For the text-containing cell, return its midpoint in [x, y] coordinate format. 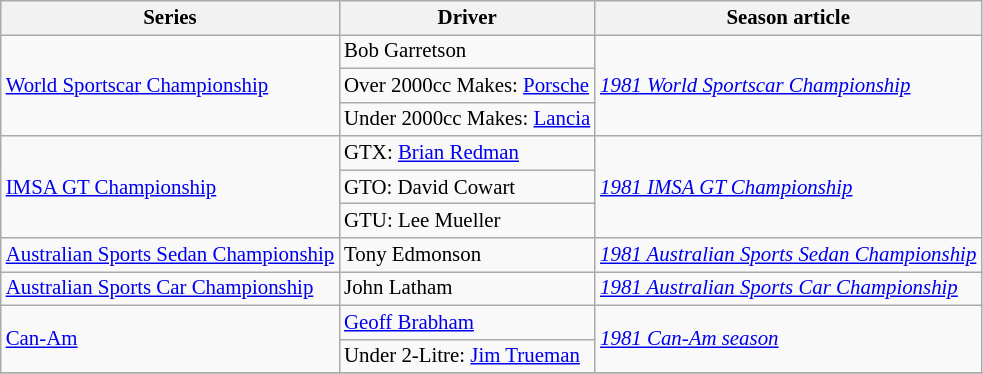
IMSA GT Championship [170, 187]
Australian Sports Car Championship [170, 288]
1981 Australian Sports Sedan Championship [788, 255]
Season article [788, 18]
1981 Can-Am season [788, 339]
1981 World Sportscar Championship [788, 85]
John Latham [467, 288]
1981 Australian Sports Car Championship [788, 288]
1981 IMSA GT Championship [788, 187]
Over 2000cc Makes: Porsche [467, 85]
Series [170, 18]
Driver [467, 18]
GTX: Brian Redman [467, 153]
Under 2000cc Makes: Lancia [467, 119]
Tony Edmonson [467, 255]
World Sportscar Championship [170, 85]
GTU: Lee Mueller [467, 221]
Geoff Brabham [467, 322]
Australian Sports Sedan Championship [170, 255]
Can-Am [170, 339]
GTO: David Cowart [467, 187]
Under 2-Litre: Jim Trueman [467, 356]
Bob Garretson [467, 51]
